Return the (X, Y) coordinate for the center point of the cell that contains the specified text.  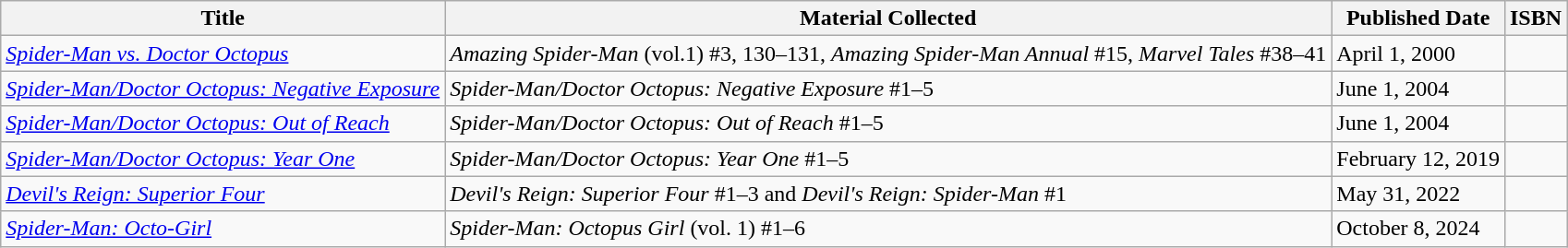
Spider-Man/Doctor Octopus: Negative Exposure (223, 89)
Spider-Man: Octopus Girl (vol. 1) #1–6 (888, 229)
May 31, 2022 (1418, 194)
ISBN (1535, 18)
Spider-Man: Octo-Girl (223, 229)
October 8, 2024 (1418, 229)
Spider-Man/Doctor Octopus: Out of Reach (223, 124)
Title (223, 18)
Material Collected (888, 18)
Spider-Man/Doctor Octopus: Year One #1–5 (888, 159)
Spider-Man/Doctor Octopus: Out of Reach #1–5 (888, 124)
Published Date (1418, 18)
Spider-Man/Doctor Octopus: Year One (223, 159)
February 12, 2019 (1418, 159)
April 1, 2000 (1418, 53)
Amazing Spider-Man (vol.1) #3, 130–131, Amazing Spider-Man Annual #15, Marvel Tales #38–41 (888, 53)
Spider-Man vs. Doctor Octopus (223, 53)
Spider-Man/Doctor Octopus: Negative Exposure #1–5 (888, 89)
Devil's Reign: Superior Four #1–3 and Devil's Reign: Spider-Man #1 (888, 194)
Devil's Reign: Superior Four (223, 194)
